Extract the (x, y) coordinate from the center of the cell holding the provided text.  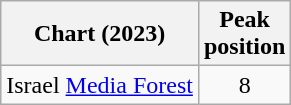
Peakposition (244, 34)
Israel Media Forest (100, 85)
Chart (2023) (100, 34)
8 (244, 85)
